Provide the [X, Y] coordinate of the cell's center where the given text is located.  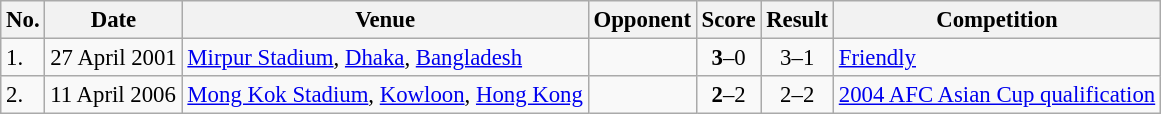
Friendly [996, 58]
No. [23, 20]
3–1 [798, 58]
27 April 2001 [114, 58]
2004 AFC Asian Cup qualification [996, 95]
Result [798, 20]
Competition [996, 20]
Score [728, 20]
11 April 2006 [114, 95]
3–0 [728, 58]
1. [23, 58]
Date [114, 20]
Venue [385, 20]
Mirpur Stadium, Dhaka, Bangladesh [385, 58]
Mong Kok Stadium, Kowloon, Hong Kong [385, 95]
2. [23, 95]
Opponent [642, 20]
